For the text-containing cell, return its midpoint in [X, Y] coordinate format. 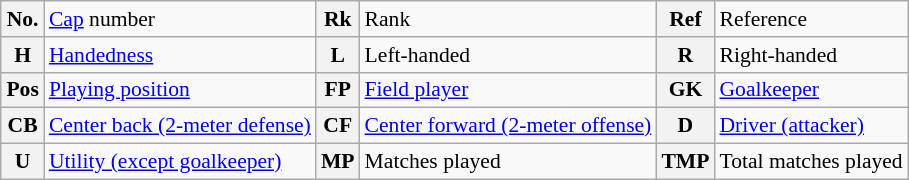
Field player [508, 90]
CB [22, 126]
Center back (2-meter defense) [180, 126]
Handedness [180, 55]
Right-handed [810, 55]
Rank [508, 19]
H [22, 55]
TMP [685, 162]
FP [338, 90]
Total matches played [810, 162]
Ref [685, 19]
D [685, 126]
CF [338, 126]
U [22, 162]
Left-handed [508, 55]
Cap number [180, 19]
No. [22, 19]
Matches played [508, 162]
GK [685, 90]
Goalkeeper [810, 90]
Utility (except goalkeeper) [180, 162]
MP [338, 162]
R [685, 55]
Rk [338, 19]
Playing position [180, 90]
Pos [22, 90]
Center forward (2-meter offense) [508, 126]
Driver (attacker) [810, 126]
Reference [810, 19]
L [338, 55]
